Find where the given text appears and provide that cell's center as (X, Y) coordinate. 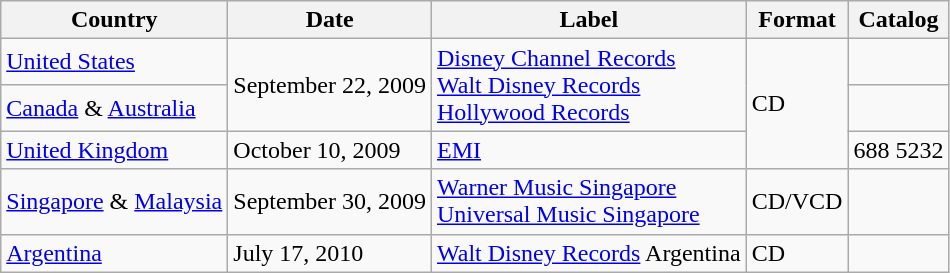
Argentina (114, 253)
Warner Music SingaporeUniversal Music Singapore (588, 202)
Date (330, 20)
United Kingdom (114, 150)
Canada & Australia (114, 108)
September 22, 2009 (330, 85)
688 5232 (898, 150)
United States (114, 62)
Format (797, 20)
July 17, 2010 (330, 253)
Label (588, 20)
Catalog (898, 20)
September 30, 2009 (330, 202)
Singapore & Malaysia (114, 202)
October 10, 2009 (330, 150)
CD/VCD (797, 202)
Walt Disney Records Argentina (588, 253)
Country (114, 20)
EMI (588, 150)
Disney Channel RecordsWalt Disney RecordsHollywood Records (588, 85)
